Search for the cell housing the specified text and yield its (x, y) center coordinate. 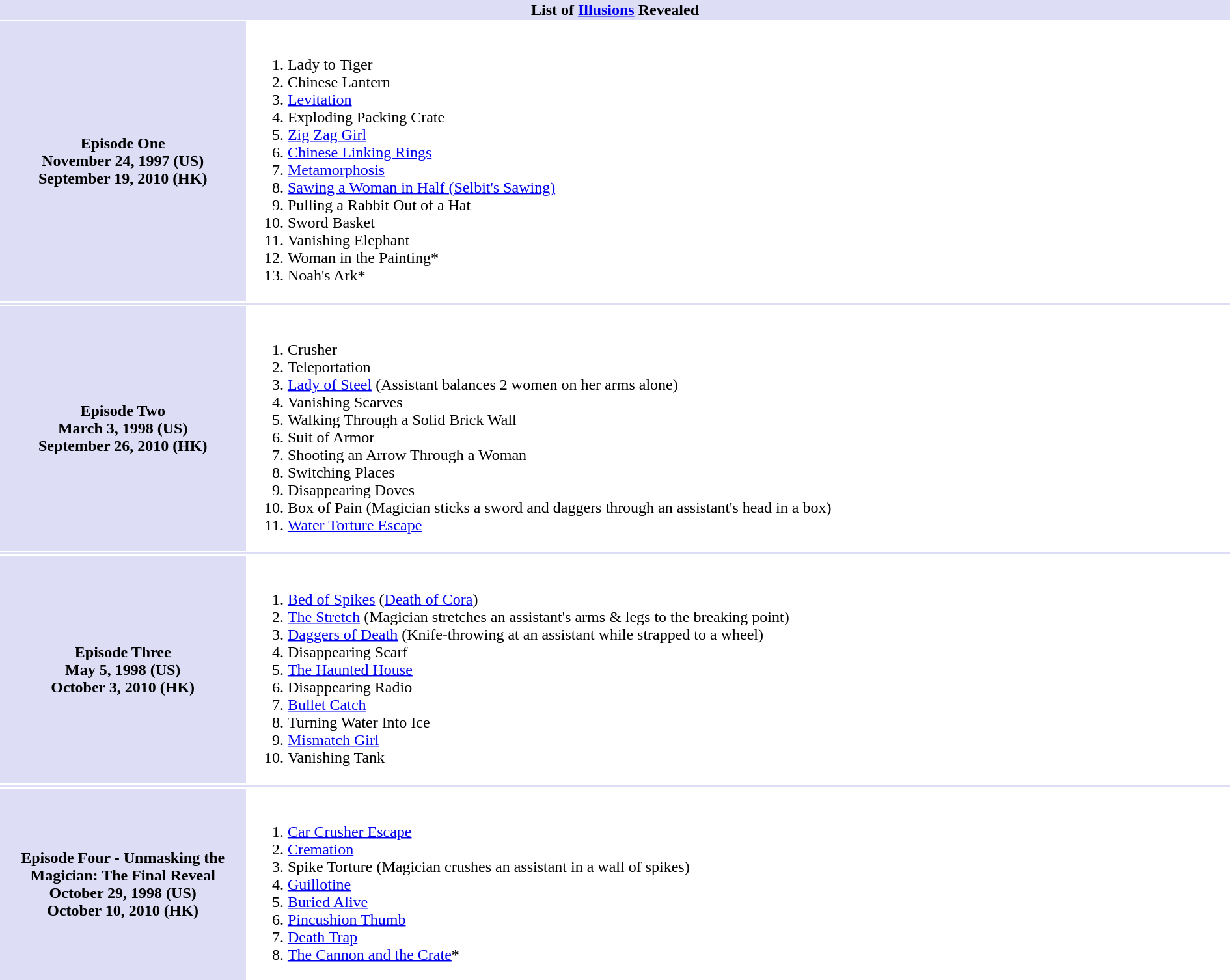
Episode OneNovember 24, 1997 (US)September 19, 2010 (HK) (122, 161)
List of Illusions Revealed (615, 10)
Episode Four - Unmasking the Magician: The Final RevealOctober 29, 1998 (US)October 10, 2010 (HK) (122, 884)
Episode TwoMarch 3, 1998 (US)September 26, 2010 (HK) (122, 428)
Episode ThreeMay 5, 1998 (US)October 3, 2010 (HK) (122, 670)
